Return [x, y] of the center of cell containing provided text 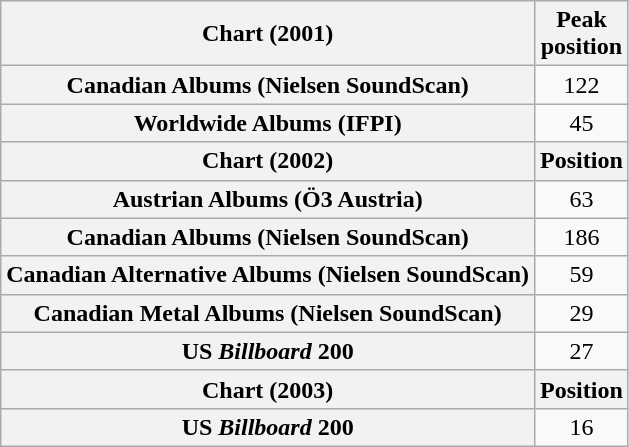
Chart (2001) [268, 34]
59 [582, 275]
122 [582, 85]
186 [582, 237]
29 [582, 313]
27 [582, 351]
45 [582, 123]
Austrian Albums (Ö3 Austria) [268, 199]
Chart (2002) [268, 161]
Canadian Metal Albums (Nielsen SoundScan) [268, 313]
Canadian Alternative Albums (Nielsen SoundScan) [268, 275]
Chart (2003) [268, 389]
Peakposition [582, 34]
63 [582, 199]
Worldwide Albums (IFPI) [268, 123]
16 [582, 427]
